From the cell containing the given text, extract its center point as (X, Y) coordinate. 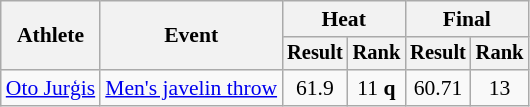
Men's javelin throw (191, 88)
Oto Jurģis (50, 88)
60.71 (438, 88)
61.9 (315, 88)
Heat (344, 19)
Event (191, 36)
Final (466, 19)
13 (500, 88)
11 q (377, 88)
Athlete (50, 36)
